Provide the [X, Y] coordinate of the cell's center where the given text is located.  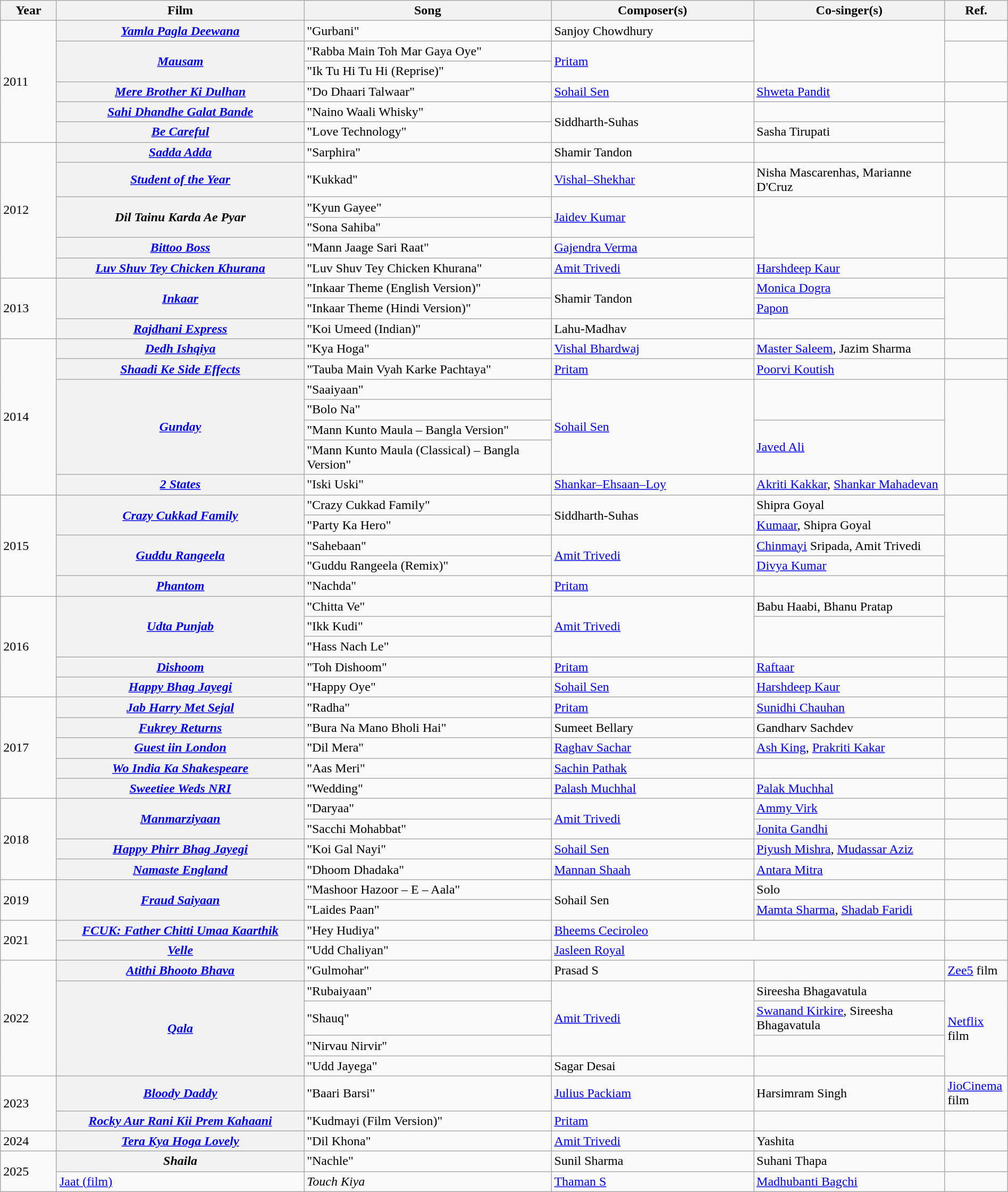
Ref. [976, 11]
"Sarphira" [427, 152]
Shipra Goyal [850, 505]
"Happy Oye" [427, 687]
Netflix film [976, 1029]
Shaila [180, 1161]
"Wedding" [427, 788]
Student of the Year [180, 180]
"Kukkad" [427, 180]
Atithi Bhooto Bhava [180, 971]
"Chitta Ve" [427, 606]
"Bolo Na" [427, 410]
Lahu-Madhav [653, 329]
2 States [180, 485]
"Tauba Main Vyah Karke Pachtaya" [427, 369]
Luv Shuv Tey Chicken Khurana [180, 268]
"Ikk Kudi" [427, 627]
"Guddu Rangeela (Remix)" [427, 565]
Dedh Ishqiya [180, 349]
2015 [29, 545]
"Shauq" [427, 1018]
Mamta Sharma, Shadab Faridi [850, 910]
Gandharv Sachdev [850, 728]
Master Saleem, Jazim Sharma [850, 349]
Palash Muchhal [653, 788]
Sachin Pathak [653, 768]
Qala [180, 1029]
Shankar–Ehsaan–Loy [653, 485]
"Udd Jayega" [427, 1066]
Namaste England [180, 869]
"Crazy Cukkad Family" [427, 505]
"Rubaiyaan" [427, 991]
Javed Ali [850, 447]
Ammy Virk [850, 808]
"Kyun Gayee" [427, 207]
"Rabba Main Toh Mar Gaya Oye" [427, 51]
"Do Dhaari Talwaar" [427, 91]
Antara Mitra [850, 869]
Suhani Thapa [850, 1161]
Sanjoy Chowdhury [653, 31]
Co-singer(s) [850, 11]
"Nirvau Nirvir" [427, 1046]
Film [180, 11]
2019 [29, 899]
"Laides Paan" [427, 910]
Thaman S [653, 1181]
Divya Kumar [850, 565]
Poorvi Koutish [850, 369]
Yamla Pagla Deewana [180, 31]
2024 [29, 1141]
"Mann Jaage Sari Raat" [427, 247]
"Luv Shuv Tey Chicken Khurana" [427, 268]
Raghav Sachar [653, 748]
"Dil Khona" [427, 1141]
Composer(s) [653, 11]
"Koi Gal Nayi" [427, 849]
Inkaar [180, 298]
Prasad S [653, 971]
"Koi Umeed (Indian)" [427, 329]
Be Careful [180, 132]
"Mashoor Hazoor – E – Aala" [427, 889]
"Sahebaan" [427, 545]
Julius Packiam [653, 1094]
Nisha Mascarenhas, Marianne D'Cruz [850, 180]
Palak Muchhal [850, 788]
Mannan Shaah [653, 869]
Fukrey Returns [180, 728]
Sahi Dhandhe Galat Bande [180, 112]
Dil Tainu Karda Ae Pyar [180, 217]
Year [29, 11]
JioCinema film [976, 1094]
"Bura Na Mano Bholi Hai" [427, 728]
FCUK: Father Chitti Umaa Kaarthik [180, 930]
Swanand Kirkire, Sireesha Bhagavatula [850, 1018]
Sunidhi Chauhan [850, 707]
Mere Brother Ki Dulhan [180, 91]
"Naino Waali Whisky" [427, 112]
2021 [29, 940]
"Party Ka Hero" [427, 525]
Sadda Adda [180, 152]
Piyush Mishra, Mudassar Aziz [850, 849]
Wo India Ka Shakespeare [180, 768]
Udta Punjab [180, 626]
Gajendra Verma [653, 247]
Manmarziyaan [180, 819]
Raftaar [850, 667]
"Ik Tu Hi Tu Hi (Reprise)" [427, 71]
"Saaiyaan" [427, 389]
"Sacchi Mohabbat" [427, 829]
Velle [180, 951]
"Baari Barsi" [427, 1094]
Sweetiee Weds NRI [180, 788]
Phantom [180, 586]
"Aas Meri" [427, 768]
Sunil Sharma [653, 1161]
Chinmayi Sripada, Amit Trivedi [850, 545]
Solo [850, 889]
Fraud Saiyaan [180, 899]
Sumeet Bellary [653, 728]
Papon [850, 309]
Bheems Ceciroleo [653, 930]
2023 [29, 1103]
Jonita Gandhi [850, 829]
Mausam [180, 61]
Guddu Rangeela [180, 555]
"Toh Dishoom" [427, 667]
"Hey Hudiya" [427, 930]
Kumaar, Shipra Goyal [850, 525]
Sasha Tirupati [850, 132]
Rajdhani Express [180, 329]
Bloody Daddy [180, 1094]
2016 [29, 646]
"Udd Chaliyan" [427, 951]
Happy Phirr Bhag Jayegi [180, 849]
Zee5 film [976, 971]
"Dil Mera" [427, 748]
2014 [29, 417]
"Sona Sahiba" [427, 227]
"Dhoom Dhadaka" [427, 869]
Vishal–Shekhar [653, 180]
2017 [29, 748]
Vishal Bhardwaj [653, 349]
Yashita [850, 1141]
Jaat (film) [180, 1181]
2013 [29, 309]
Crazy Cukkad Family [180, 515]
Guest iin London [180, 748]
Bittoo Boss [180, 247]
Harsimram Singh [850, 1094]
"Inkaar Theme (Hindi Version)" [427, 309]
Jab Harry Met Sejal [180, 707]
Monica Dogra [850, 288]
"Nachle" [427, 1161]
Happy Bhag Jayegi [180, 687]
2018 [29, 839]
"Radha" [427, 707]
"Love Technology" [427, 132]
"Gulmohar" [427, 971]
Jaidev Kumar [653, 217]
Gunday [180, 427]
Sagar Desai [653, 1066]
Madhubanti Bagchi [850, 1181]
Tera Kya Hoga Lovely [180, 1141]
Shweta Pandit [850, 91]
Sireesha Bhagavatula [850, 991]
Rocky Aur Rani Kii Prem Kahaani [180, 1121]
Akriti Kakkar, Shankar Mahadevan [850, 485]
Ash King, Prakriti Kakar [850, 748]
2025 [29, 1171]
2011 [29, 81]
"Inkaar Theme (English Version)" [427, 288]
Babu Haabi, Bhanu Pratap [850, 606]
"Kudmayi (Film Version)" [427, 1121]
Dishoom [180, 667]
2022 [29, 1018]
"Hass Nach Le" [427, 647]
"Mann Kunto Maula – Bangla Version" [427, 430]
Jasleen Royal [748, 951]
"Mann Kunto Maula (Classical) – Bangla Version" [427, 457]
2012 [29, 210]
"Kya Hoga" [427, 349]
Song [427, 11]
Touch Kiya [427, 1181]
Shaadi Ke Side Effects [180, 369]
"Daryaa" [427, 808]
"Nachda" [427, 586]
"Iski Uski" [427, 485]
"Gurbani" [427, 31]
